Return the [X, Y] coordinate for the center point of the cell that contains the specified text.  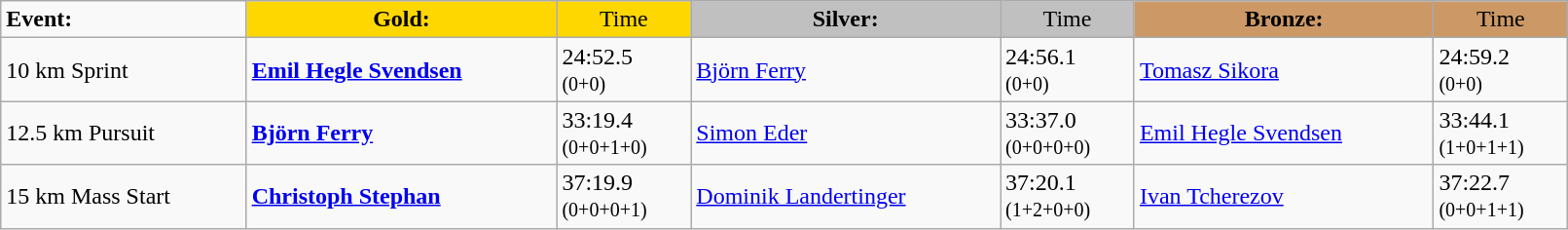
Event: [124, 19]
24:52.5(0+0) [624, 70]
Simon Eder [846, 133]
12.5 km Pursuit [124, 133]
Christoph Stephan [401, 197]
Dominik Landertinger [846, 197]
Tomasz Sikora [1284, 70]
37:19.9(0+0+0+1) [624, 197]
33:44.1(1+0+1+1) [1501, 133]
10 km Sprint [124, 70]
Bronze: [1284, 19]
24:56.1(0+0) [1068, 70]
15 km Mass Start [124, 197]
24:59.2(0+0) [1501, 70]
Ivan Tcherezov [1284, 197]
33:19.4(0+0+1+0) [624, 133]
33:37.0(0+0+0+0) [1068, 133]
37:22.7(0+0+1+1) [1501, 197]
Silver: [846, 19]
37:20.1(1+2+0+0) [1068, 197]
Gold: [401, 19]
